Return the (x, y) coordinate for the center point of the cell that contains the specified text.  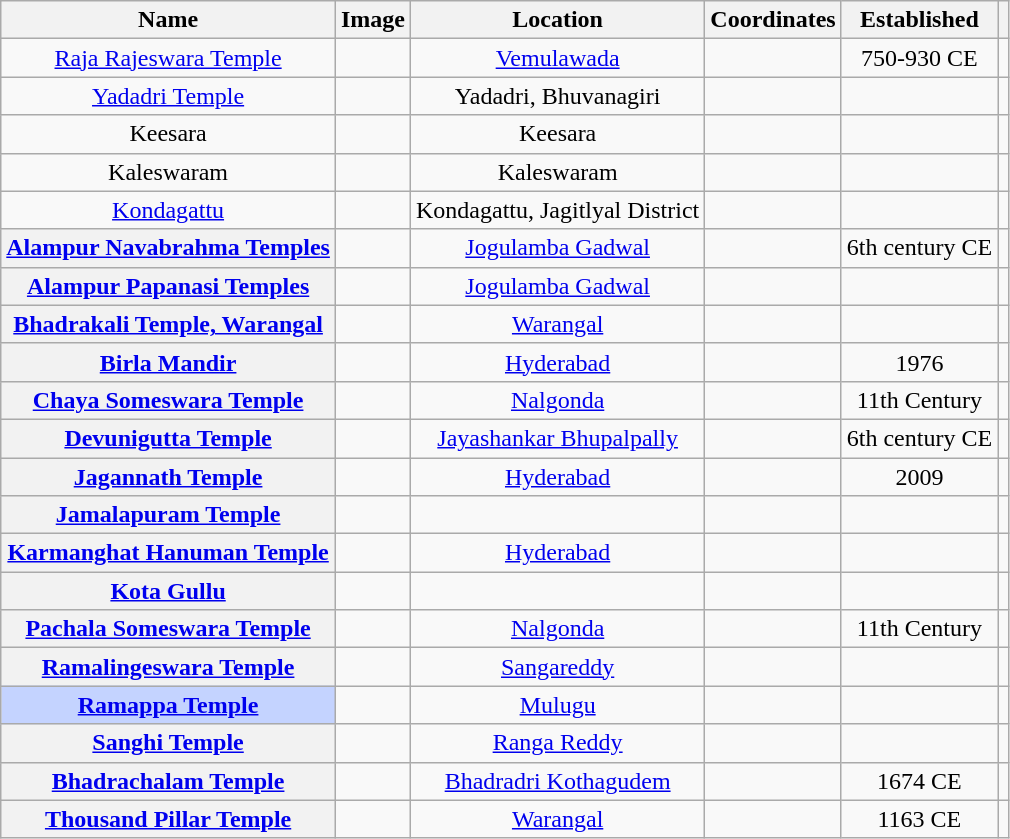
Chaya Someswara Temple (168, 400)
Established (919, 20)
Sanghi Temple (168, 743)
Bhadrakali Temple, Warangal (168, 324)
Devunigutta Temple (168, 438)
Kondagattu, Jagitlyal District (557, 210)
Image (372, 20)
Name (168, 20)
Raja Rajeswara Temple (168, 58)
Alampur Navabrahma Temples (168, 248)
1674 CE (919, 781)
Mulugu (557, 705)
Alampur Papanasi Temples (168, 286)
Jagannath Temple (168, 477)
Kota Gullu (168, 591)
Jayashankar Bhupalpally (557, 438)
Location (557, 20)
Sangareddy (557, 667)
Karmanghat Hanuman Temple (168, 553)
Kondagattu (168, 210)
750-930 CE (919, 58)
Bhadradri Kothagudem (557, 781)
2009 (919, 477)
1976 (919, 362)
Birla Mandir (168, 362)
Pachala Someswara Temple (168, 629)
Yadadri, Bhuvanagiri (557, 96)
Ranga Reddy (557, 743)
Ramappa Temple (168, 705)
1163 CE (919, 819)
Yadadri Temple (168, 96)
Ramalingeswara Temple (168, 667)
Jamalapuram Temple (168, 515)
Thousand Pillar Temple (168, 819)
Vemulawada (557, 58)
Coordinates (773, 20)
Bhadrachalam Temple (168, 781)
